Scan for the cell matching the given text and deliver its (X, Y) coordinate at center. 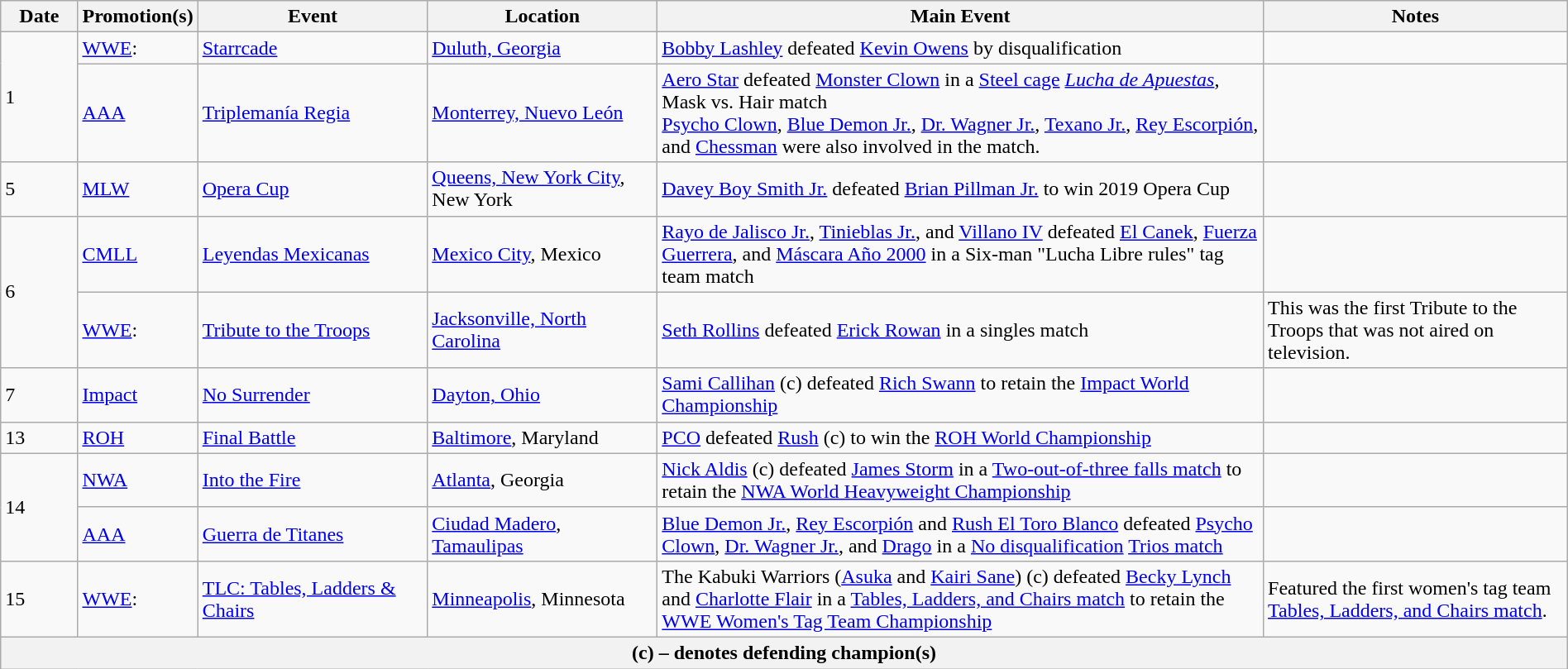
6 (40, 292)
Jacksonville, North Carolina (543, 330)
Bobby Lashley defeated Kevin Owens by disqualification (961, 48)
Atlanta, Georgia (543, 480)
PCO defeated Rush (c) to win the ROH World Championship (961, 437)
Notes (1416, 17)
Date (40, 17)
Location (543, 17)
CMLL (137, 254)
Mexico City, Mexico (543, 254)
ROH (137, 437)
14 (40, 507)
Starrcade (313, 48)
Into the Fire (313, 480)
Opera Cup (313, 189)
Monterrey, Nuevo León (543, 112)
Event (313, 17)
Baltimore, Maryland (543, 437)
13 (40, 437)
Final Battle (313, 437)
Main Event (961, 17)
Triplemanía Regia (313, 112)
1 (40, 98)
Queens, New York City, New York (543, 189)
Blue Demon Jr., Rey Escorpión and Rush El Toro Blanco defeated Psycho Clown, Dr. Wagner Jr., and Drago in a No disqualification Trios match (961, 534)
No Surrender (313, 395)
Featured the first women's tag team Tables, Ladders, and Chairs match. (1416, 599)
NWA (137, 480)
7 (40, 395)
Promotion(s) (137, 17)
This was the first Tribute to the Troops that was not aired on television. (1416, 330)
Ciudad Madero, Tamaulipas (543, 534)
Seth Rollins defeated Erick Rowan in a singles match (961, 330)
15 (40, 599)
Impact (137, 395)
TLC: Tables, Ladders & Chairs (313, 599)
Dayton, Ohio (543, 395)
Guerra de Titanes (313, 534)
Davey Boy Smith Jr. defeated Brian Pillman Jr. to win 2019 Opera Cup (961, 189)
Duluth, Georgia (543, 48)
Sami Callihan (c) defeated Rich Swann to retain the Impact World Championship (961, 395)
5 (40, 189)
Leyendas Mexicanas (313, 254)
MLW (137, 189)
(c) – denotes defending champion(s) (784, 652)
Tribute to the Troops (313, 330)
Nick Aldis (c) defeated James Storm in a Two-out-of-three falls match to retain the NWA World Heavyweight Championship (961, 480)
Minneapolis, Minnesota (543, 599)
